Search for the cell housing the specified text and yield its [x, y] center coordinate. 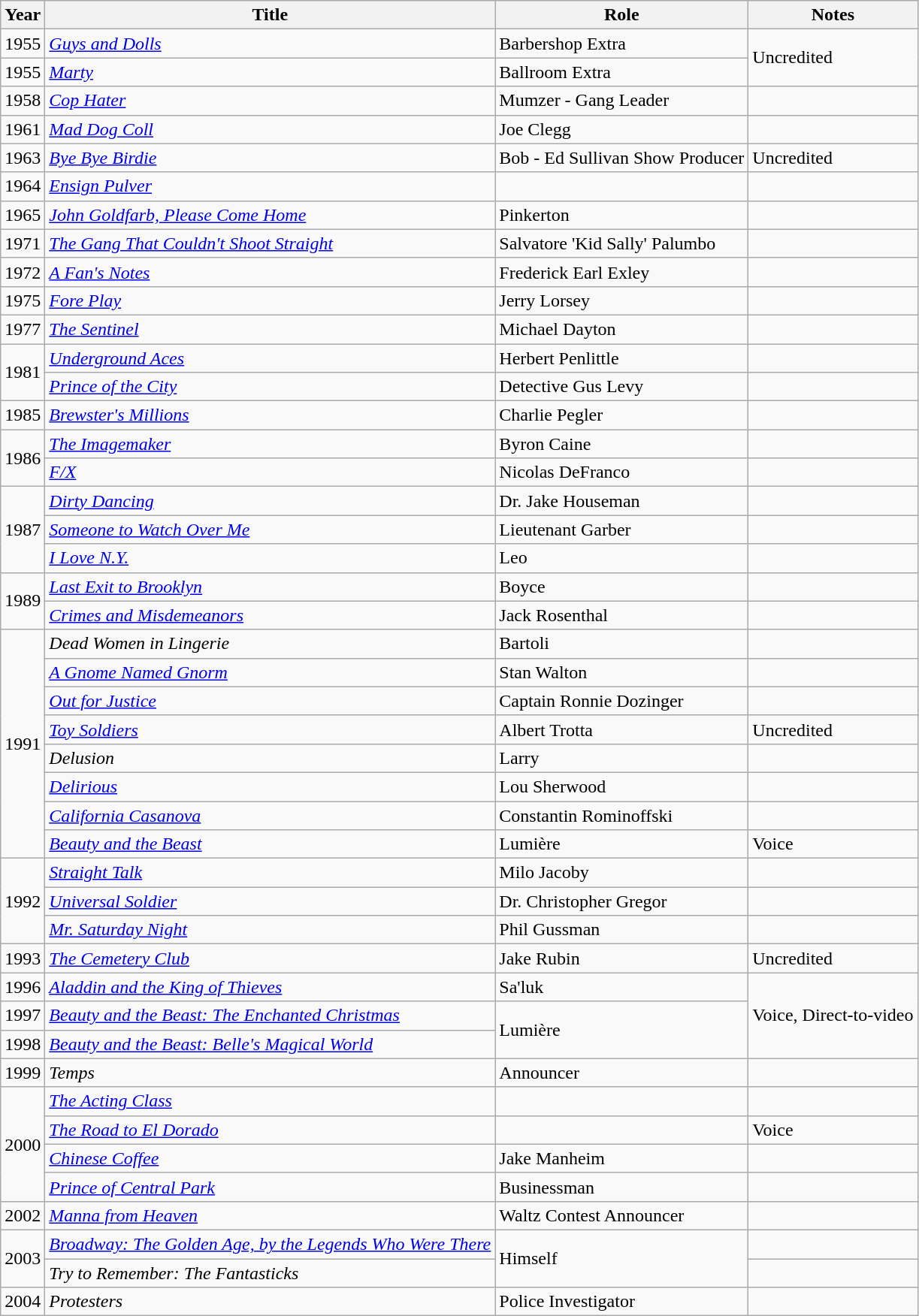
Bob - Ed Sullivan Show Producer [622, 158]
Detective Gus Levy [622, 387]
California Casanova [271, 815]
Waltz Contest Announcer [622, 1215]
Toy Soldiers [271, 729]
The Acting Class [271, 1101]
Leo [622, 558]
Announcer [622, 1073]
Marty [271, 72]
Pinkerton [622, 215]
Universal Soldier [271, 901]
Phil Gussman [622, 930]
Ensign Pulver [271, 186]
1993 [23, 958]
1972 [23, 272]
The Gang That Couldn't Shoot Straight [271, 243]
Fore Play [271, 300]
Crimes and Misdemeanors [271, 615]
Out for Justice [271, 701]
Businessman [622, 1187]
Himself [622, 1258]
Jake Manheim [622, 1158]
Milo Jacoby [622, 873]
1981 [23, 373]
1989 [23, 601]
1964 [23, 186]
Beauty and the Beast: The Enchanted Christmas [271, 1016]
Dr. Christopher Gregor [622, 901]
Try to Remember: The Fantasticks [271, 1273]
Dead Women in Lingerie [271, 644]
1996 [23, 987]
Barbershop Extra [622, 44]
Bartoli [622, 644]
Temps [271, 1073]
Nicolas DeFranco [622, 472]
Broadway: The Golden Age, by the Legends Who Were There [271, 1244]
Lieutenant Garber [622, 530]
Larry [622, 758]
1975 [23, 300]
1965 [23, 215]
Byron Caine [622, 444]
2002 [23, 1215]
2003 [23, 1258]
1991 [23, 744]
1998 [23, 1044]
1992 [23, 901]
The Cemetery Club [271, 958]
Frederick Earl Exley [622, 272]
2004 [23, 1302]
Brewster's Millions [271, 415]
Constantin Rominoffski [622, 815]
Dr. Jake Houseman [622, 501]
Delirious [271, 786]
Role [622, 15]
Prince of Central Park [271, 1187]
Beauty and the Beast [271, 844]
1987 [23, 530]
John Goldfarb, Please Come Home [271, 215]
Ballroom Extra [622, 72]
Prince of the City [271, 387]
The Sentinel [271, 329]
Bye Bye Birdie [271, 158]
1997 [23, 1016]
1961 [23, 129]
Mumzer - Gang Leader [622, 101]
Boyce [622, 587]
Straight Talk [271, 873]
Cop Hater [271, 101]
The Imagemaker [271, 444]
Someone to Watch Over Me [271, 530]
I Love N.Y. [271, 558]
Last Exit to Brooklyn [271, 587]
Charlie Pegler [622, 415]
Jack Rosenthal [622, 615]
Lou Sherwood [622, 786]
Mr. Saturday Night [271, 930]
Notes [833, 15]
Police Investigator [622, 1302]
Michael Dayton [622, 329]
1999 [23, 1073]
Beauty and the Beast: Belle's Magical World [271, 1044]
Captain Ronnie Dozinger [622, 701]
Protesters [271, 1302]
1986 [23, 458]
Delusion [271, 758]
Mad Dog Coll [271, 129]
Manna from Heaven [271, 1215]
A Fan's Notes [271, 272]
Albert Trotta [622, 729]
Title [271, 15]
F/X [271, 472]
Chinese Coffee [271, 1158]
1958 [23, 101]
The Road to El Dorado [271, 1130]
Joe Clegg [622, 129]
Guys and Dolls [271, 44]
1971 [23, 243]
Salvatore 'Kid Sally' Palumbo [622, 243]
A Gnome Named Gnorm [271, 672]
Herbert Penlittle [622, 358]
Jerry Lorsey [622, 300]
Jake Rubin [622, 958]
1963 [23, 158]
Voice, Direct-to-video [833, 1016]
Aladdin and the King of Thieves [271, 987]
Sa'luk [622, 987]
1985 [23, 415]
2000 [23, 1144]
Stan Walton [622, 672]
Dirty Dancing [271, 501]
Year [23, 15]
1977 [23, 329]
Underground Aces [271, 358]
